Find where the given text appears and provide that cell's center as [x, y] coordinate. 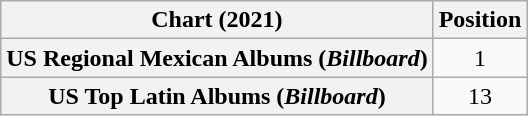
US Regional Mexican Albums (Billboard) [217, 58]
Chart (2021) [217, 20]
Position [480, 20]
US Top Latin Albums (Billboard) [217, 96]
13 [480, 96]
1 [480, 58]
